From the cell containing the given text, extract its center point as [x, y] coordinate. 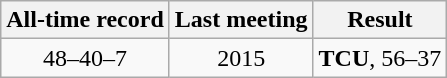
TCU, 56–37 [380, 58]
Result [380, 20]
2015 [241, 58]
48–40–7 [86, 58]
Last meeting [241, 20]
All-time record [86, 20]
